Return the (X, Y) coordinate for the center point of the cell that contains the specified text.  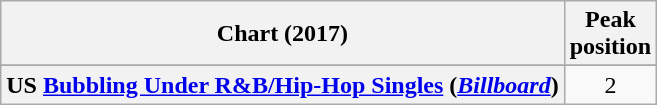
US Bubbling Under R&B/Hip-Hop Singles (Billboard) (282, 85)
Chart (2017) (282, 34)
2 (610, 85)
Peak position (610, 34)
